For the text-containing cell, return its midpoint in [X, Y] coordinate format. 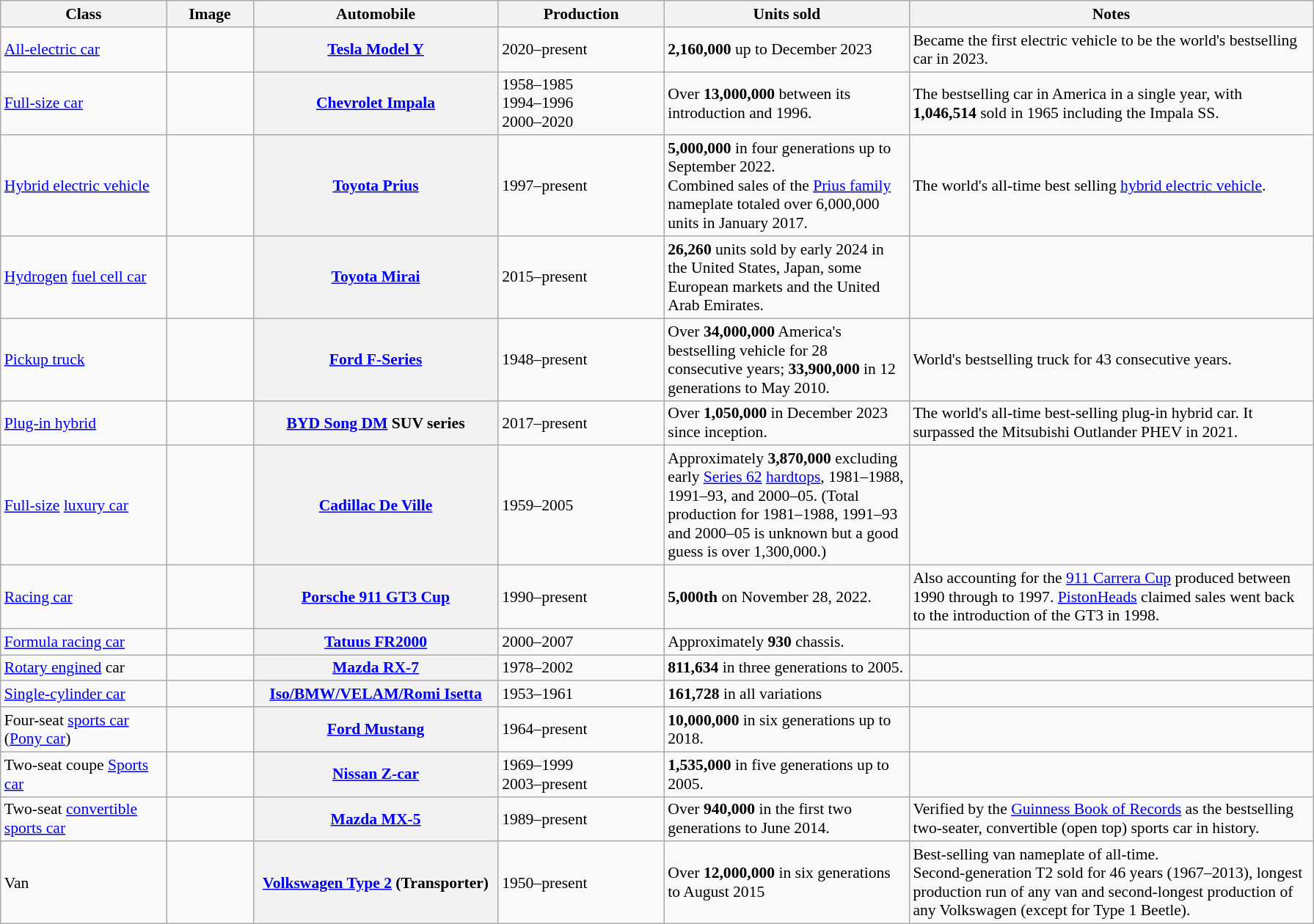
Iso/BMW/VELAM/Romi Isetta [376, 694]
Became the first electric vehicle to be the world's bestselling car in 2023. [1111, 50]
The world's all-time best-selling plug-in hybrid car. It surpassed the Mitsubishi Outlander PHEV in 2021. [1111, 422]
Over 1,050,000 in December 2023 since inception. [786, 422]
Production [581, 14]
2017–present [581, 422]
Porsche 911 GT3 Cup [376, 597]
Volkswagen Type 2 (Transporter) [376, 883]
Single-cylinder car [84, 694]
Toyota Prius [376, 186]
Cadillac De Ville [376, 506]
10,000,000 in six generations up to 2018. [786, 729]
Tatuus FR2000 [376, 642]
Automobile [376, 14]
Two-seat convertible sports car [84, 818]
1,535,000 in five generations up to 2005. [786, 774]
Rotary engined car [84, 668]
Image [210, 14]
1953–1961 [581, 694]
Full-size luxury car [84, 506]
1964–present [581, 729]
2000–2007 [581, 642]
1989–present [581, 818]
The bestselling car in America in a single year, with 1,046,514 sold in 1965 including the Impala SS. [1111, 104]
World's bestselling truck for 43 consecutive years. [1111, 359]
1969–19992003–present [581, 774]
Pickup truck [84, 359]
Nissan Z-car [376, 774]
2,160,000 up to December 2023 [786, 50]
1950–present [581, 883]
Formula racing car [84, 642]
Two-seat coupe Sports car [84, 774]
1958–19851994–19962000–2020 [581, 104]
Verified by the Guinness Book of Records as the bestselling two-seater, convertible (open top) sports car in history. [1111, 818]
Four-seat sports car(Pony car) [84, 729]
Plug-in hybrid [84, 422]
26,260 units sold by early 2024 in the United States, Japan, some European markets and the United Arab Emirates. [786, 277]
Over 12,000,000 in six generations to August 2015 [786, 883]
5,000th on November 28, 2022. [786, 597]
Notes [1111, 14]
Racing car [84, 597]
1978–2002 [581, 668]
Van [84, 883]
2020–present [581, 50]
Approximately 930 chassis. [786, 642]
2015–present [581, 277]
Chevrolet Impala [376, 104]
All-electric car [84, 50]
Over 940,000 in the first two generations to June 2014. [786, 818]
Full-size car [84, 104]
811,634 in three generations to 2005. [786, 668]
Hydrogen fuel cell car [84, 277]
Mazda RX-7 [376, 668]
Hybrid electric vehicle [84, 186]
Over 34,000,000 America's bestselling vehicle for 28 consecutive years; 33,900,000 in 12 generations to May 2010. [786, 359]
Over 13,000,000 between its introduction and 1996. [786, 104]
1959–2005 [581, 506]
Ford F-Series [376, 359]
161,728 in all variations [786, 694]
Toyota Mirai [376, 277]
The world's all-time best selling hybrid electric vehicle. [1111, 186]
Class [84, 14]
1948–present [581, 359]
Mazda MX-5 [376, 818]
BYD Song DM SUV series [376, 422]
1990–present [581, 597]
5,000,000 in four generations up to September 2022. Combined sales of the Prius family nameplate totaled over 6,000,000 units in January 2017. [786, 186]
Ford Mustang [376, 729]
1997–present [581, 186]
Units sold [786, 14]
Tesla Model Y [376, 50]
